Identify which cell holds the provided text, then report its (X, Y) central coordinate. 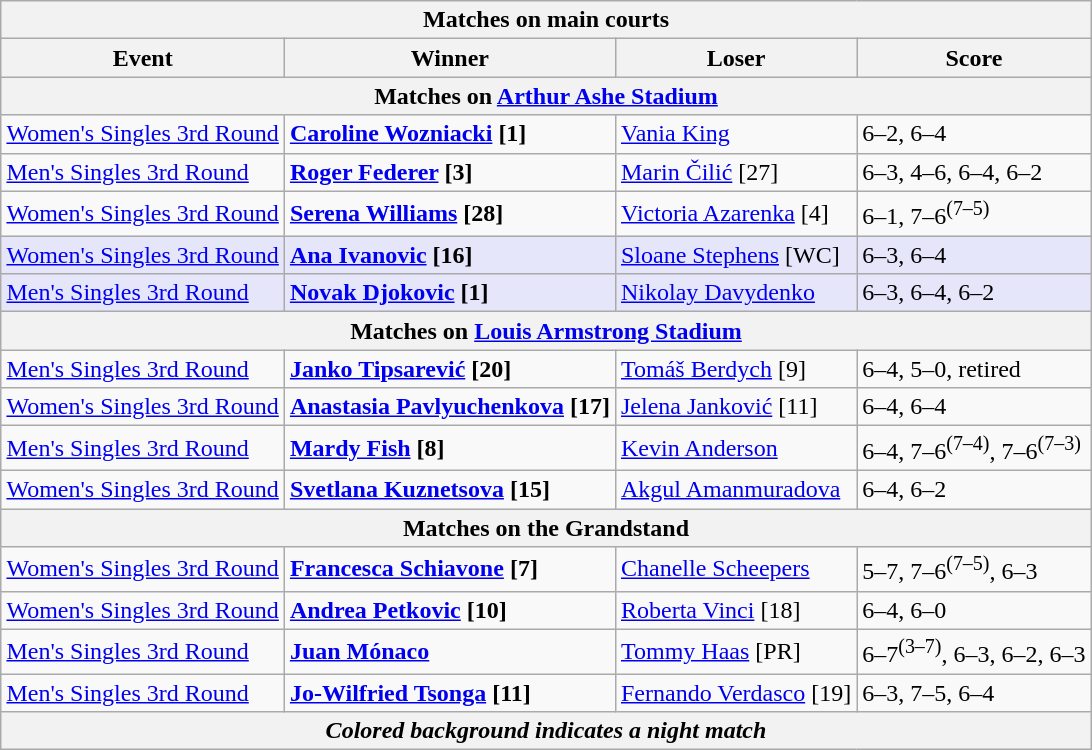
Matches on the Grandstand (546, 528)
Matches on Louis Armstrong Stadium (546, 331)
6–7(3–7), 6–3, 6–2, 6–3 (974, 652)
Anastasia Pavlyuchenkova [17] (450, 407)
Caroline Wozniacki [1] (450, 134)
Marin Čilić [27] (736, 172)
Serena Williams [28] (450, 214)
6–4, 6–0 (974, 610)
Juan Mónaco (450, 652)
6–3, 7–5, 6–4 (974, 693)
Roger Federer [3] (450, 172)
Jelena Janković [11] (736, 407)
6–4, 5–0, retired (974, 369)
Matches on main courts (546, 20)
Score (974, 58)
6–3, 4–6, 6–4, 6–2 (974, 172)
Nikolay Davydenko (736, 293)
Chanelle Scheepers (736, 570)
Janko Tipsarević [20] (450, 369)
Colored background indicates a night match (546, 731)
6–4, 7–6(7–4), 7–6(7–3) (974, 448)
Andrea Petkovic [10] (450, 610)
Tommy Haas [PR] (736, 652)
5–7, 7–6(7–5), 6–3 (974, 570)
6–4, 6–4 (974, 407)
Svetlana Kuznetsova [15] (450, 489)
6–3, 6–4 (974, 255)
Roberta Vinci [18] (736, 610)
Fernando Verdasco [19] (736, 693)
6–3, 6–4, 6–2 (974, 293)
Mardy Fish [8] (450, 448)
Sloane Stephens [WC] (736, 255)
6–2, 6–4 (974, 134)
Winner (450, 58)
Novak Djokovic [1] (450, 293)
Matches on Arthur Ashe Stadium (546, 96)
Victoria Azarenka [4] (736, 214)
6–4, 6–2 (974, 489)
Vania King (736, 134)
Jo-Wilfried Tsonga [11] (450, 693)
Loser (736, 58)
Event (142, 58)
Francesca Schiavone [7] (450, 570)
6–1, 7–6(7–5) (974, 214)
Ana Ivanovic [16] (450, 255)
Akgul Amanmuradova (736, 489)
Tomáš Berdych [9] (736, 369)
Kevin Anderson (736, 448)
